Pinpoint the cell where the given text exists, returning its (x, y) midpoint coordinate. 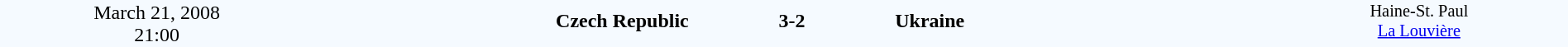
Ukraine (1082, 21)
March 21, 200821:00 (157, 23)
Czech Republic (501, 21)
3-2 (791, 21)
Haine-St. PaulLa Louvière (1419, 23)
